For the text-containing cell, return its midpoint in (x, y) coordinate format. 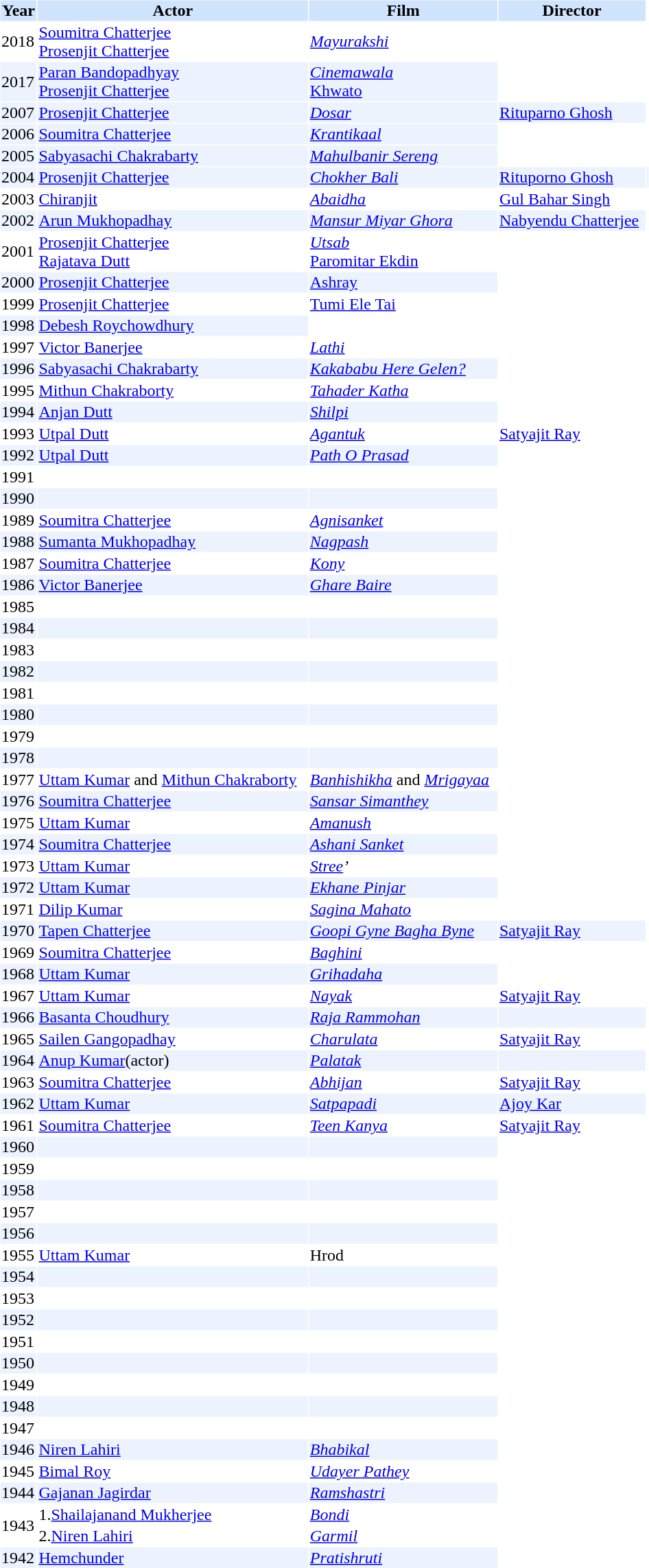
1991 (18, 477)
1999 (18, 304)
1944 (18, 1493)
1947 (18, 1428)
1989 (18, 520)
Ashani Sanket (403, 845)
Hrod (403, 1255)
Actor (173, 10)
Ashray (403, 282)
2006 (18, 134)
1957 (18, 1212)
1968 (18, 974)
Bimal Roy (173, 1471)
1978 (18, 758)
Ramshastri (403, 1493)
1992 (18, 455)
Abhijan (403, 1082)
1967 (18, 996)
1998 (18, 326)
1979 (18, 736)
1955 (18, 1255)
Agnisanket (403, 520)
1958 (18, 1191)
1987 (18, 563)
Prosenjit Chatterjee Rajatava Dutt (173, 251)
1963 (18, 1082)
Charulata (403, 1039)
Utsab Paromitar Ekdin (403, 251)
Gul Bahar Singh (571, 199)
1966 (18, 1018)
1986 (18, 585)
Mithun Chakraborty (173, 390)
Sailen Gangopadhay (173, 1039)
1.Shailajanand Mukherjee (173, 1514)
Baghini (403, 952)
Palatak (403, 1060)
Goopi Gyne Bagha Byne (403, 931)
1988 (18, 541)
Udayer Pathey (403, 1471)
1961 (18, 1125)
Basanta Choudhury (173, 1018)
Chokher Bali (403, 178)
Grihadaha (403, 974)
Film (403, 10)
1953 (18, 1298)
Kony (403, 563)
1994 (18, 412)
Soumitra Chatterjee Prosenjit Chatterjee (173, 41)
Kakababu Here Gelen? (403, 368)
1985 (18, 607)
1982 (18, 672)
1997 (18, 347)
1948 (18, 1406)
Agantuk (403, 434)
1977 (18, 780)
1995 (18, 390)
Nayak (403, 996)
Chiranjit (173, 199)
1984 (18, 628)
2017 (18, 81)
Mahulbanir Sereng (403, 156)
Satpapadi (403, 1104)
Arun Mukhopadhay (173, 220)
Hemchunder (173, 1558)
1954 (18, 1277)
1996 (18, 368)
Banhishikha and Mrigayaa (403, 780)
1949 (18, 1385)
Nagpash (403, 541)
Krantikaal (403, 134)
1969 (18, 952)
Tahader Katha (403, 390)
Debesh Roychowdhury (173, 326)
1981 (18, 693)
1980 (18, 714)
Rituporno Ghosh (571, 178)
1973 (18, 866)
Shilpi (403, 412)
2005 (18, 156)
2018 (18, 41)
Anup Kumar(actor) (173, 1060)
1983 (18, 650)
2007 (18, 113)
Lathi (403, 347)
Paran Bandopadhyay Prosenjit Chatterjee (173, 81)
Year (18, 10)
2004 (18, 178)
Tumi Ele Tai (403, 304)
1945 (18, 1471)
1965 (18, 1039)
1946 (18, 1450)
Raja Rammohan (403, 1018)
Path O Prasad (403, 455)
Sumanta Mukhopadhay (173, 541)
2003 (18, 199)
1972 (18, 887)
2000 (18, 282)
Bhabikal (403, 1450)
1974 (18, 845)
Ghare Baire (403, 585)
1962 (18, 1104)
Pratishruti (403, 1558)
Ekhane Pinjar (403, 887)
Bondi (403, 1514)
1964 (18, 1060)
Teen Kanya (403, 1125)
Rituparno Ghosh (571, 113)
Sagina Mahato (403, 909)
1971 (18, 909)
1950 (18, 1364)
Director (571, 10)
1942 (18, 1558)
Nabyendu Chatterjee (571, 220)
1956 (18, 1233)
1976 (18, 801)
Stree’ (403, 866)
Uttam Kumar and Mithun Chakraborty (173, 780)
2002 (18, 220)
1975 (18, 823)
1943 (18, 1525)
2.Niren Lahiri (173, 1536)
Mansur Miyar Ghora (403, 220)
1959 (18, 1169)
Ajoy Kar (571, 1104)
Garmil (403, 1536)
Dilip Kumar (173, 909)
Niren Lahiri (173, 1450)
Dosar (403, 113)
Amanush (403, 823)
1970 (18, 931)
Gajanan Jagirdar (173, 1493)
2001 (18, 251)
Mayurakshi (403, 41)
Anjan Dutt (173, 412)
Cinemawala Khwato (403, 81)
1993 (18, 434)
Abaidha (403, 199)
1952 (18, 1320)
1960 (18, 1147)
1951 (18, 1342)
Tapen Chatterjee (173, 931)
Sansar Simanthey (403, 801)
1990 (18, 499)
